Provide the [X, Y] coordinate of the cell's center where the given text is located.  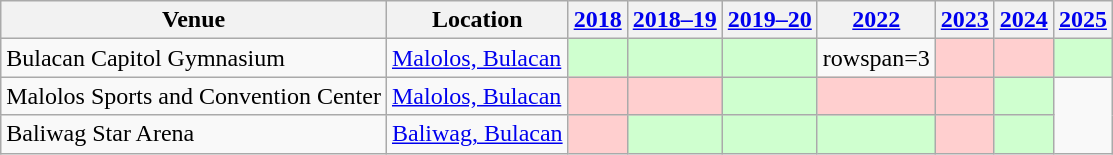
2018 [598, 20]
rowspan=3 [876, 58]
2025 [1082, 20]
2022 [876, 20]
2023 [964, 20]
Baliwag Star Arena [194, 134]
2024 [1024, 20]
2018–19 [674, 20]
Location [477, 20]
Baliwag, Bulacan [477, 134]
2019–20 [770, 20]
Bulacan Capitol Gymnasium [194, 58]
Venue [194, 20]
Malolos Sports and Convention Center [194, 96]
